For the text-containing cell, return its midpoint in [X, Y] coordinate format. 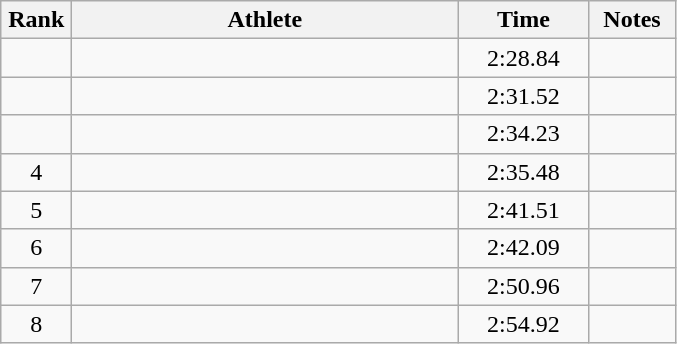
Athlete [265, 20]
5 [36, 210]
6 [36, 248]
2:35.48 [524, 172]
7 [36, 286]
2:54.92 [524, 324]
2:34.23 [524, 134]
8 [36, 324]
2:50.96 [524, 286]
2:41.51 [524, 210]
2:31.52 [524, 96]
2:42.09 [524, 248]
Time [524, 20]
Notes [632, 20]
2:28.84 [524, 58]
4 [36, 172]
Rank [36, 20]
